Extract the (x, y) coordinate from the center of the cell holding the provided text.  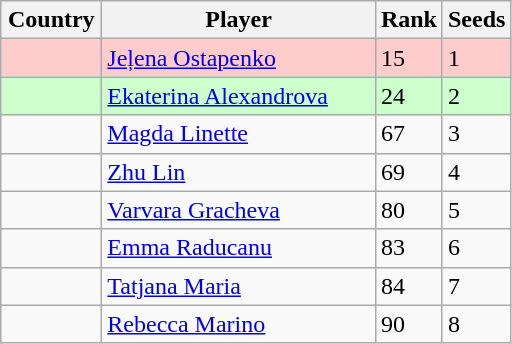
Magda Linette (239, 134)
Zhu Lin (239, 172)
6 (476, 248)
2 (476, 96)
Emma Raducanu (239, 248)
5 (476, 210)
Varvara Gracheva (239, 210)
Ekaterina Alexandrova (239, 96)
Rebecca Marino (239, 324)
80 (408, 210)
Rank (408, 20)
84 (408, 286)
83 (408, 248)
Seeds (476, 20)
4 (476, 172)
Player (239, 20)
1 (476, 58)
69 (408, 172)
3 (476, 134)
Jeļena Ostapenko (239, 58)
15 (408, 58)
8 (476, 324)
Tatjana Maria (239, 286)
90 (408, 324)
Country (52, 20)
7 (476, 286)
67 (408, 134)
24 (408, 96)
